Detect which cell encompasses the target text, then output its (X, Y) center coordinate. 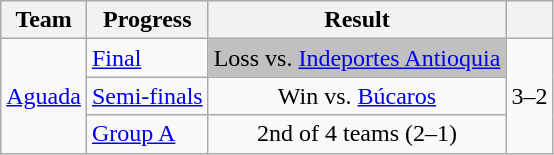
Team (44, 20)
3–2 (530, 96)
Loss vs. Indeportes Antioquia (357, 58)
Final (147, 58)
Progress (147, 20)
Win vs. Búcaros (357, 96)
Semi-finals (147, 96)
Group A (147, 134)
Aguada (44, 96)
Result (357, 20)
2nd of 4 teams (2–1) (357, 134)
